Return (x, y) of the center of cell containing provided text 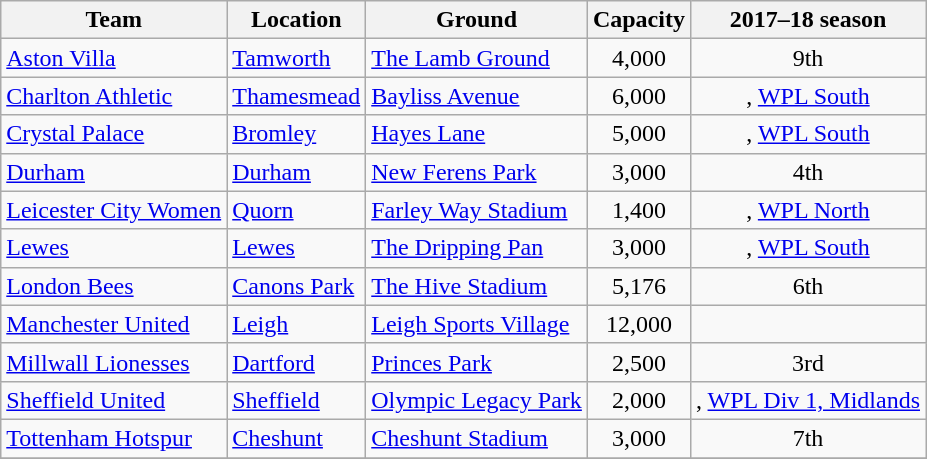
Millwall Lionesses (114, 362)
1,400 (638, 210)
4,000 (638, 58)
Manchester United (114, 324)
The Lamb Ground (477, 58)
Team (114, 20)
Farley Way Stadium (477, 210)
, WPL North (808, 210)
Cheshunt Stadium (477, 438)
Princes Park (477, 362)
Dartford (296, 362)
5,176 (638, 286)
Charlton Athletic (114, 96)
Bromley (296, 134)
4th (808, 172)
Leicester City Women (114, 210)
9th (808, 58)
Sheffield United (114, 400)
Leigh Sports Village (477, 324)
3rd (808, 362)
Bayliss Avenue (477, 96)
Hayes Lane (477, 134)
Location (296, 20)
Tamworth (296, 58)
Quorn (296, 210)
7th (808, 438)
5,000 (638, 134)
2,500 (638, 362)
Leigh (296, 324)
London Bees (114, 286)
6th (808, 286)
2017–18 season (808, 20)
12,000 (638, 324)
Sheffield (296, 400)
Canons Park (296, 286)
Aston Villa (114, 58)
6,000 (638, 96)
, WPL Div 1, Midlands (808, 400)
New Ferens Park (477, 172)
Tottenham Hotspur (114, 438)
Thamesmead (296, 96)
Cheshunt (296, 438)
The Dripping Pan (477, 248)
Capacity (638, 20)
Ground (477, 20)
Crystal Palace (114, 134)
Olympic Legacy Park (477, 400)
2,000 (638, 400)
The Hive Stadium (477, 286)
